For the text-containing cell, return its midpoint in (x, y) coordinate format. 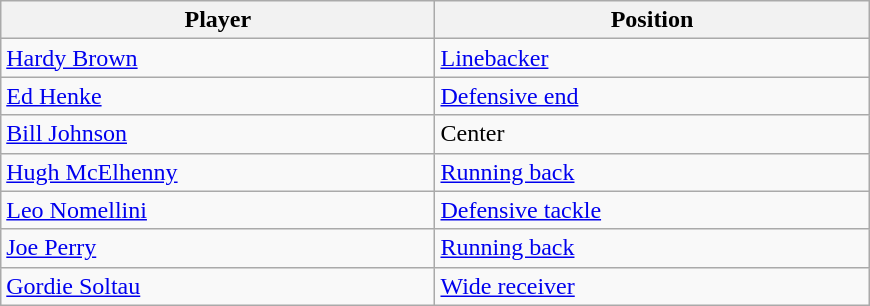
Hardy Brown (218, 58)
Leo Nomellini (218, 210)
Bill Johnson (218, 134)
Player (218, 20)
Defensive tackle (652, 210)
Hugh McElhenny (218, 172)
Linebacker (652, 58)
Defensive end (652, 96)
Position (652, 20)
Ed Henke (218, 96)
Joe Perry (218, 248)
Gordie Soltau (218, 286)
Center (652, 134)
Wide receiver (652, 286)
